From the cell containing the given text, extract its center point as [x, y] coordinate. 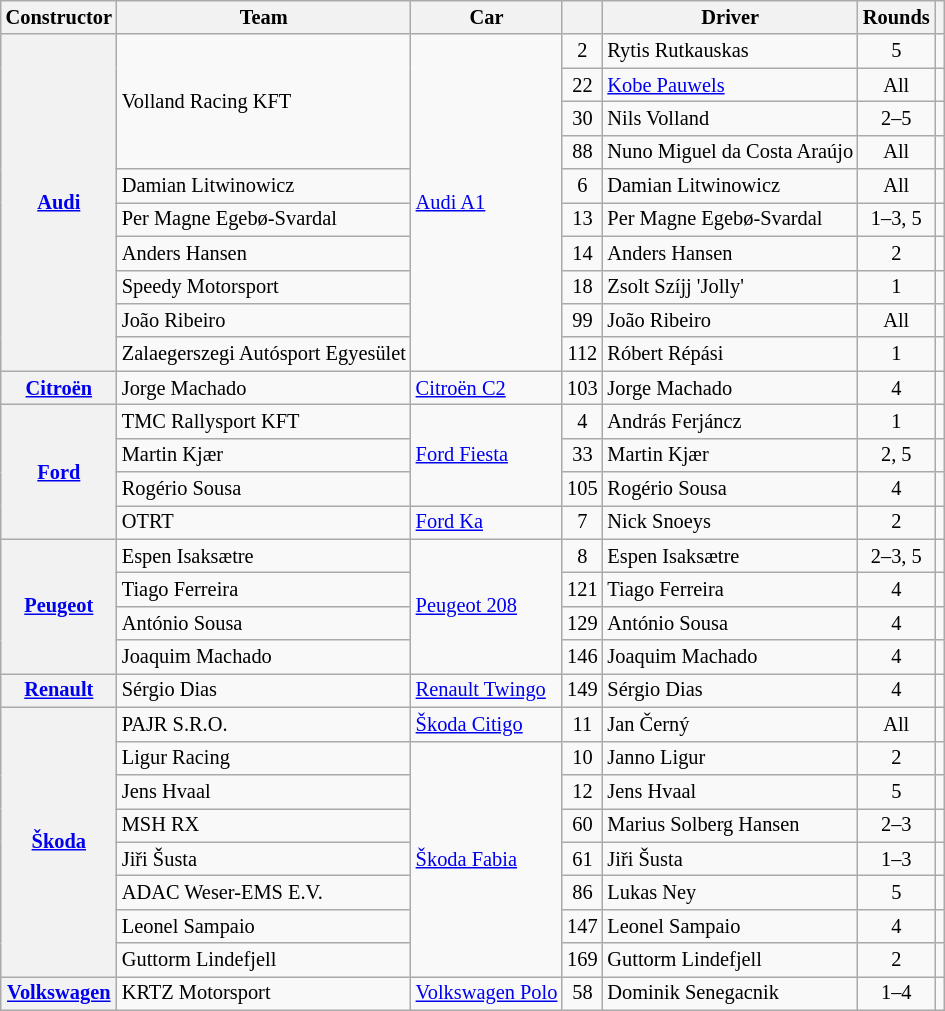
14 [582, 253]
Renault [59, 690]
Audi A1 [486, 202]
Dominik Senegacnik [730, 993]
Nils Volland [730, 118]
129 [582, 623]
Lukas Ney [730, 892]
Kobe Pauwels [730, 85]
Róbert Répási [730, 354]
MSH RX [264, 825]
1–3, 5 [896, 219]
146 [582, 657]
2–3 [896, 825]
Nuno Miguel da Costa Araújo [730, 152]
2–5 [896, 118]
147 [582, 926]
Peugeot 208 [486, 606]
Team [264, 17]
Peugeot [59, 606]
30 [582, 118]
Nick Snoeys [730, 522]
33 [582, 455]
61 [582, 859]
Ford [59, 472]
7 [582, 522]
11 [582, 724]
Renault Twingo [486, 690]
Ford Fiesta [486, 454]
99 [582, 320]
Jan Černý [730, 724]
Car [486, 17]
Citroën [59, 388]
András Ferjáncz [730, 421]
OTRT [264, 522]
Speedy Motorsport [264, 287]
Constructor [59, 17]
105 [582, 489]
PAJR S.R.O. [264, 724]
Rounds [896, 17]
2–3, 5 [896, 556]
Rytis Rutkauskas [730, 51]
22 [582, 85]
KRTZ Motorsport [264, 993]
169 [582, 960]
Volland Racing KFT [264, 102]
Škoda Fabia [486, 859]
8 [582, 556]
1–4 [896, 993]
Ligur Racing [264, 758]
Citroën C2 [486, 388]
18 [582, 287]
121 [582, 589]
Audi [59, 202]
6 [582, 186]
10 [582, 758]
Marius Solberg Hansen [730, 825]
TMC Rallysport KFT [264, 421]
Volkswagen Polo [486, 993]
Janno Ligur [730, 758]
58 [582, 993]
1–3 [896, 859]
ADAC Weser-EMS E.V. [264, 892]
12 [582, 791]
Škoda [59, 842]
Ford Ka [486, 522]
60 [582, 825]
88 [582, 152]
112 [582, 354]
Škoda Citigo [486, 724]
Driver [730, 17]
86 [582, 892]
2, 5 [896, 455]
Zsolt Szíjj 'Jolly' [730, 287]
13 [582, 219]
Zalaegerszegi Autósport Egyesület [264, 354]
149 [582, 690]
103 [582, 388]
Volkswagen [59, 993]
